Identify which cell holds the provided text, then report its [x, y] central coordinate. 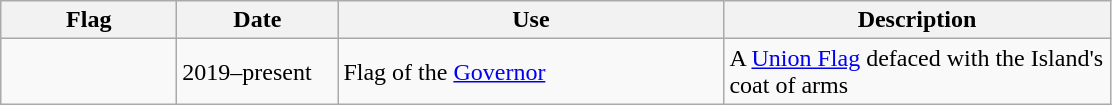
Use [531, 20]
2019–present [258, 72]
Description [917, 20]
A Union Flag defaced with the Island's coat of arms [917, 72]
Date [258, 20]
Flag of the Governor [531, 72]
Flag [89, 20]
